Scan for the cell matching the given text and deliver its (X, Y) coordinate at center. 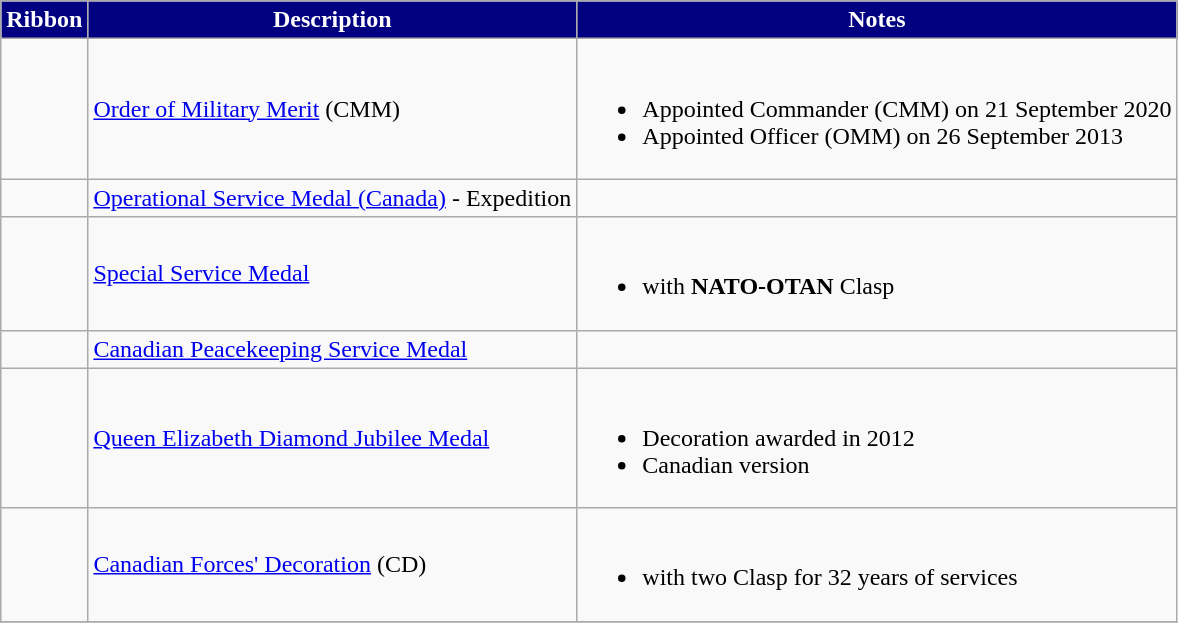
Canadian Forces' Decoration (CD) (332, 564)
with NATO-OTAN Clasp (877, 274)
Operational Service Medal (Canada) - Expedition (332, 198)
Notes (877, 20)
with two Clasp for 32 years of services (877, 564)
Description (332, 20)
Ribbon (44, 20)
Appointed Commander (CMM) on 21 September 2020Appointed Officer (OMM) on 26 September 2013 (877, 109)
Canadian Peacekeeping Service Medal (332, 349)
Decoration awarded in 2012Canadian version (877, 438)
Order of Military Merit (CMM) (332, 109)
Queen Elizabeth Diamond Jubilee Medal (332, 438)
Special Service Medal (332, 274)
